Scan for the cell matching the given text and deliver its [x, y] coordinate at center. 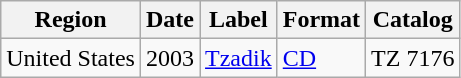
CD [321, 58]
2003 [170, 58]
United States [71, 58]
Date [170, 20]
TZ 7176 [413, 58]
Format [321, 20]
Tzadik [239, 58]
Region [71, 20]
Catalog [413, 20]
Label [239, 20]
